Find where the given text appears and provide that cell's center as [x, y] coordinate. 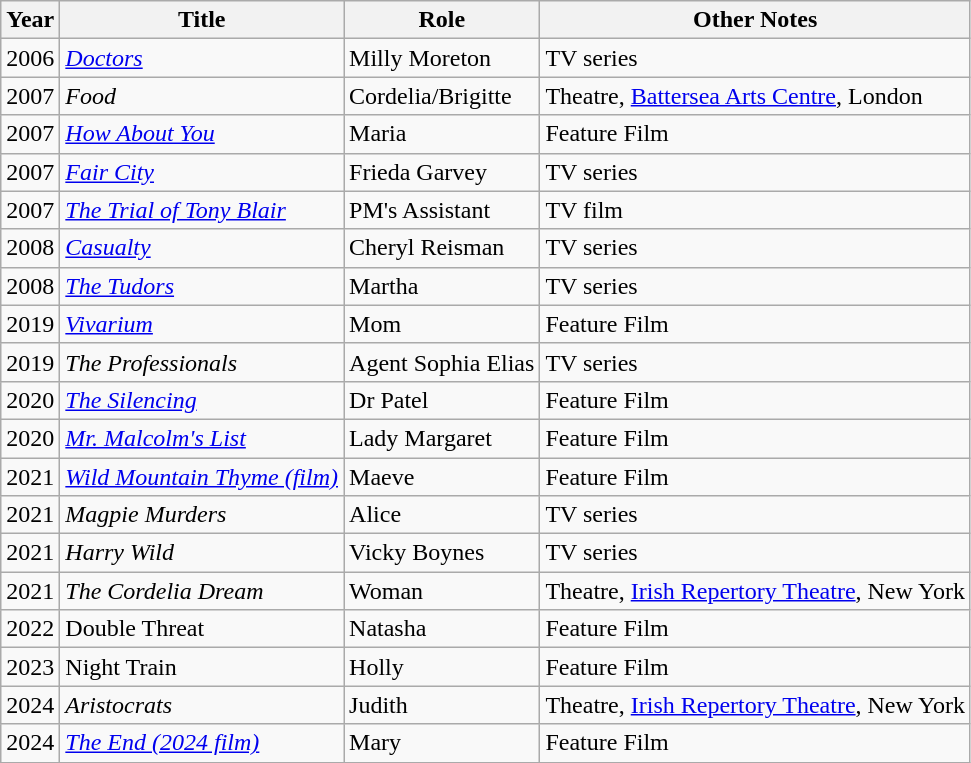
Theatre, Battersea Arts Centre, London [756, 96]
Food [202, 96]
The End (2024 film) [202, 743]
Mom [442, 324]
The Silencing [202, 400]
Casualty [202, 248]
Dr Patel [442, 400]
Night Train [202, 667]
Cheryl Reisman [442, 248]
The Trial of Tony Blair [202, 210]
Milly Moreton [442, 58]
Role [442, 20]
Maeve [442, 477]
Fair City [202, 172]
Agent Sophia Elias [442, 362]
Frieda Garvey [442, 172]
Magpie Murders [202, 515]
The Professionals [202, 362]
2023 [30, 667]
Mr. Malcolm's List [202, 438]
The Cordelia Dream [202, 591]
Martha [442, 286]
Other Notes [756, 20]
Maria [442, 134]
Double Threat [202, 629]
Harry Wild [202, 553]
Vicky Boynes [442, 553]
Mary [442, 743]
Title [202, 20]
Year [30, 20]
PM's Assistant [442, 210]
2006 [30, 58]
Alice [442, 515]
Woman [442, 591]
Holly [442, 667]
Natasha [442, 629]
Aristocrats [202, 705]
Wild Mountain Thyme (film) [202, 477]
How About You [202, 134]
Lady Margaret [442, 438]
Cordelia/Brigitte [442, 96]
2022 [30, 629]
Vivarium [202, 324]
Doctors [202, 58]
TV film [756, 210]
The Tudors [202, 286]
Judith [442, 705]
